Scan for the cell matching the given text and deliver its (x, y) coordinate at center. 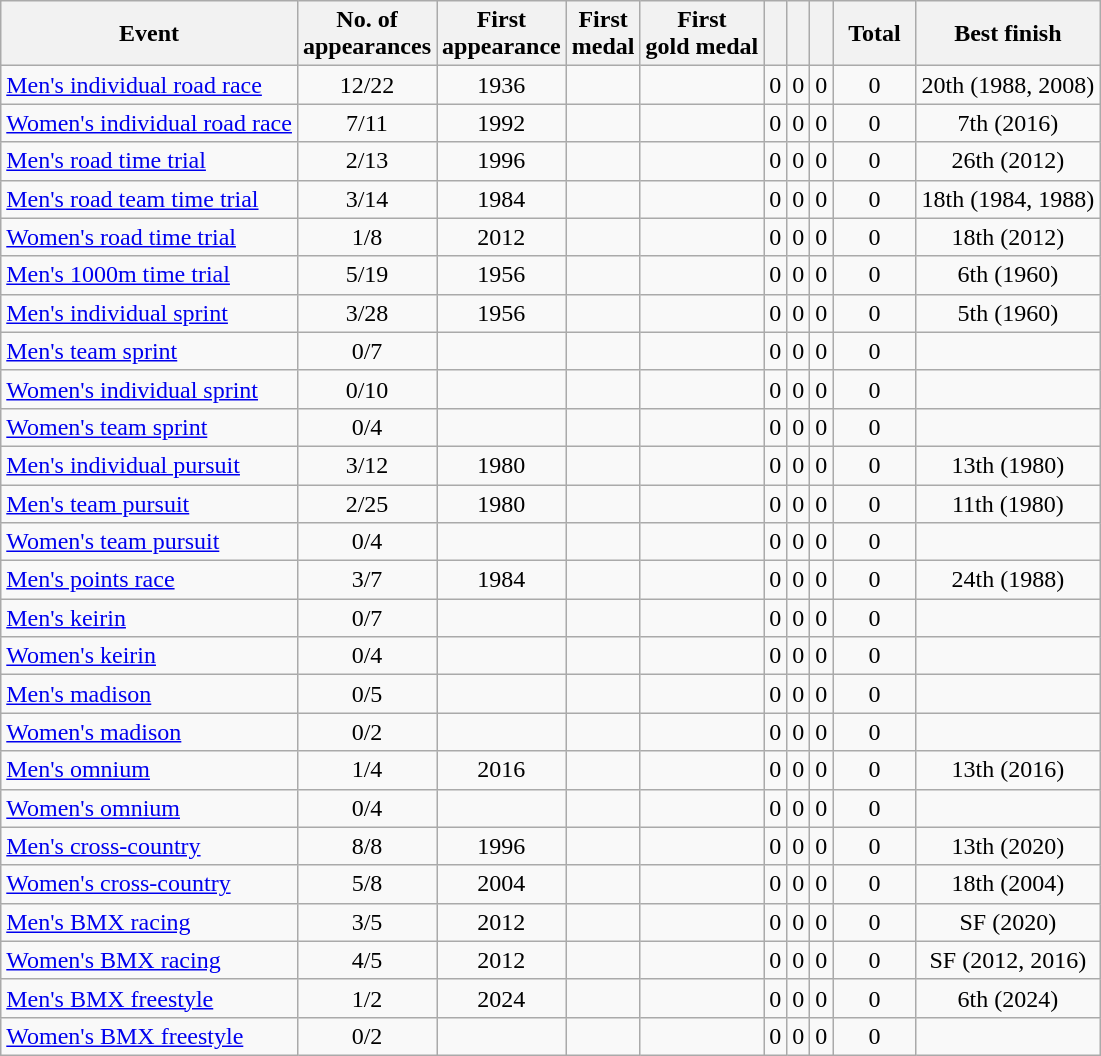
Women's madison (150, 732)
Firstappearance (501, 34)
8/8 (366, 846)
Men's 1000m time trial (150, 275)
2004 (501, 884)
3/7 (366, 580)
3/14 (366, 199)
Men's cross-country (150, 846)
SF (2020) (1008, 922)
18th (1984, 1988) (1008, 199)
Men's road time trial (150, 161)
26th (2012) (1008, 161)
1/8 (366, 237)
Men's BMX freestyle (150, 998)
18th (2012) (1008, 237)
2016 (501, 770)
18th (2004) (1008, 884)
2024 (501, 998)
Women's keirin (150, 656)
6th (2024) (1008, 998)
Firstgold medal (702, 34)
Best finish (1008, 34)
Men's individual sprint (150, 313)
Men's BMX racing (150, 922)
5/8 (366, 884)
Men's keirin (150, 618)
Men's madison (150, 694)
24th (1988) (1008, 580)
11th (1980) (1008, 503)
No. ofappearances (366, 34)
12/22 (366, 85)
Women's omnium (150, 808)
1/2 (366, 998)
2/13 (366, 161)
Men's road team time trial (150, 199)
20th (1988, 2008) (1008, 85)
7/11 (366, 123)
Men's team pursuit (150, 503)
1/4 (366, 770)
Men's individual road race (150, 85)
7th (2016) (1008, 123)
Women's team sprint (150, 427)
1936 (501, 85)
2/25 (366, 503)
Women's individual sprint (150, 389)
13th (1980) (1008, 465)
3/28 (366, 313)
6th (1960) (1008, 275)
0/10 (366, 389)
1992 (501, 123)
0/5 (366, 694)
Men's omnium (150, 770)
13th (2016) (1008, 770)
Women's road time trial (150, 237)
Event (150, 34)
3/12 (366, 465)
4/5 (366, 960)
13th (2020) (1008, 846)
Men's team sprint (150, 351)
Men's individual pursuit (150, 465)
Women's cross-country (150, 884)
Women's individual road race (150, 123)
Women's BMX racing (150, 960)
SF (2012, 2016) (1008, 960)
5th (1960) (1008, 313)
3/5 (366, 922)
Women's BMX freestyle (150, 1036)
5/19 (366, 275)
Firstmedal (603, 34)
Total (874, 34)
Women's team pursuit (150, 542)
Men's points race (150, 580)
